Return the (X, Y) coordinate for the center point of the cell that contains the specified text.  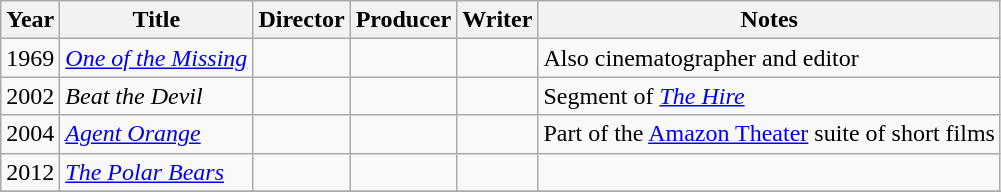
Notes (770, 20)
Title (156, 20)
Agent Orange (156, 134)
Director (302, 20)
Beat the Devil (156, 96)
Segment of The Hire (770, 96)
1969 (30, 58)
Part of the Amazon Theater suite of short films (770, 134)
Writer (498, 20)
One of the Missing (156, 58)
The Polar Bears (156, 172)
2004 (30, 134)
2012 (30, 172)
Also cinematographer and editor (770, 58)
2002 (30, 96)
Year (30, 20)
Producer (404, 20)
